For the text-containing cell, return its midpoint in [x, y] coordinate format. 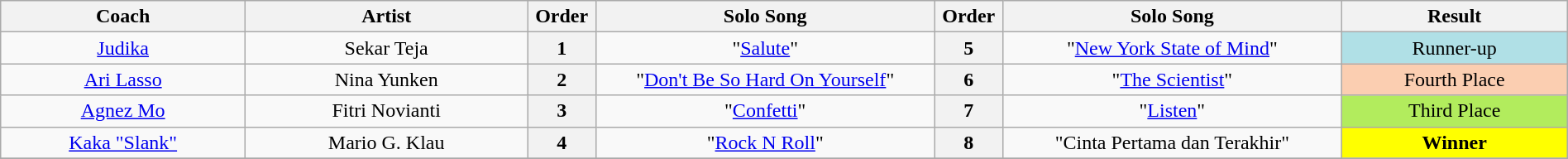
3 [562, 111]
Third Place [1454, 111]
"Rock N Roll" [765, 142]
Winner [1454, 142]
5 [969, 48]
"Salute" [765, 48]
6 [969, 79]
"Confetti" [765, 111]
Fourth Place [1454, 79]
7 [969, 111]
Fitri Novianti [387, 111]
1 [562, 48]
Artist [387, 17]
Sekar Teja [387, 48]
Kaka "Slank" [123, 142]
"Listen" [1173, 111]
2 [562, 79]
Agnez Mo [123, 111]
Mario G. Klau [387, 142]
Result [1454, 17]
"The Scientist" [1173, 79]
8 [969, 142]
Coach [123, 17]
"Cinta Pertama dan Terakhir" [1173, 142]
Runner-up [1454, 48]
Ari Lasso [123, 79]
Nina Yunken [387, 79]
"New York State of Mind" [1173, 48]
Judika [123, 48]
4 [562, 142]
"Don't Be So Hard On Yourself" [765, 79]
